Return [X, Y] of the center of cell containing provided text 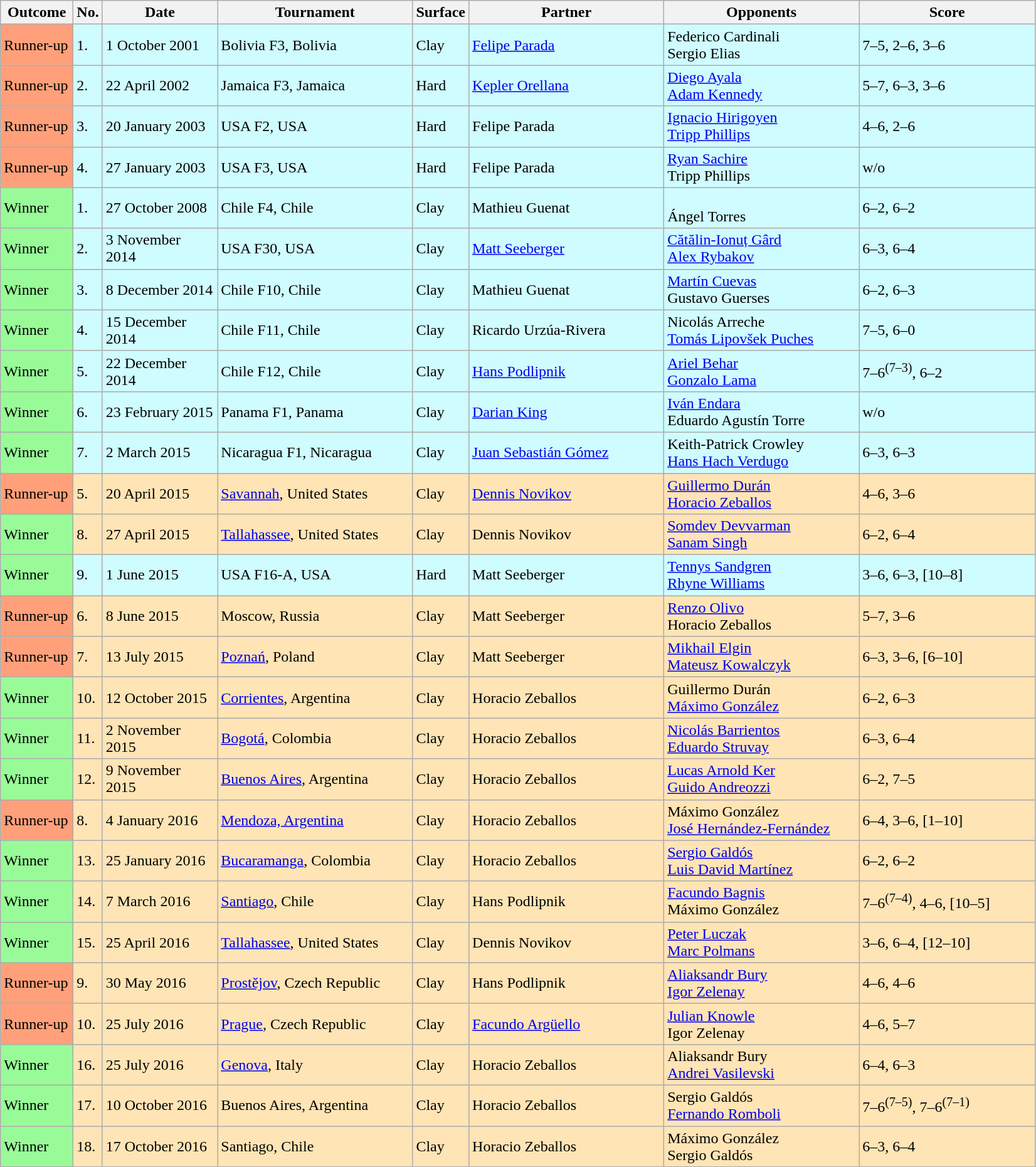
Julian Knowle Igor Zelenay [761, 1023]
Mendoza, Argentina [315, 820]
3 November 2014 [160, 248]
3–6, 6–3, [10–8] [947, 576]
Corrientes, Argentina [315, 697]
Chile F4, Chile [315, 208]
Sergio Galdós Fernando Romboli [761, 1105]
25 January 2016 [160, 860]
Diego Ayala Adam Kennedy [761, 85]
Federico Cardinali Sergio Elias [761, 45]
Nicolás Barrientos Eduardo Struvay [761, 739]
Renzo Olivo Horacio Zeballos [761, 616]
Sergio Galdós Luis David Martínez [761, 860]
6–4, 3–6, [1–10] [947, 820]
16. [88, 1065]
7–5, 6–0 [947, 330]
Tournament [315, 13]
Martín Cuevas Gustavo Guerses [761, 290]
7–6(7–3), 6–2 [947, 371]
15 December 2014 [160, 330]
Tennys Sandgren Rhyne Williams [761, 576]
Aliaksandr Bury Andrei Vasilevski [761, 1065]
17 October 2016 [160, 1146]
2 November 2015 [160, 739]
Guillermo Durán Máximo González [761, 697]
Poznań, Poland [315, 657]
Bucaramanga, Colombia [315, 860]
12 October 2015 [160, 697]
Guillermo Durán Horacio Zeballos [761, 493]
7–6(7–4), 4–6, [10–5] [947, 902]
Peter Luczak Marc Polmans [761, 942]
No. [88, 13]
Máximo González José Hernández-Fernández [761, 820]
20 April 2015 [160, 493]
5–7, 3–6 [947, 616]
Lucas Arnold Ker Guido Andreozzi [761, 779]
5–7, 6–3, 3–6 [947, 85]
Facundo Argüello [567, 1023]
6–2, 7–5 [947, 779]
Jamaica F3, Jamaica [315, 85]
22 December 2014 [160, 371]
Ryan Sachire Tripp Phillips [761, 167]
4–6, 2–6 [947, 127]
Kepler Orellana [567, 85]
Facundo Bagnis Máximo González [761, 902]
Máximo González Sergio Galdós [761, 1146]
13. [88, 860]
Ariel Behar Gonzalo Lama [761, 371]
Prague, Czech Republic [315, 1023]
Chile F12, Chile [315, 371]
4–6, 3–6 [947, 493]
Chile F11, Chile [315, 330]
Nicolás Arreche Tomás Lipovšek Puches [761, 330]
Darian King [567, 411]
1 October 2001 [160, 45]
7–6(7–5), 7–6(7–1) [947, 1105]
15. [88, 942]
3–6, 6–4, [12–10] [947, 942]
27 January 2003 [160, 167]
Savannah, United States [315, 493]
30 May 2016 [160, 983]
Ángel Torres [761, 208]
Ricardo Urzúa-Rivera [567, 330]
USA F16-A, USA [315, 576]
6–3, 6–3 [947, 453]
Chile F10, Chile [315, 290]
Opponents [761, 13]
23 February 2015 [160, 411]
8 June 2015 [160, 616]
25 April 2016 [160, 942]
Bogotá, Colombia [315, 739]
Moscow, Russia [315, 616]
Genova, Italy [315, 1065]
1 June 2015 [160, 576]
Juan Sebastián Gómez [567, 453]
4–6, 5–7 [947, 1023]
Nicaragua F1, Nicaragua [315, 453]
27 April 2015 [160, 534]
17. [88, 1105]
Somdev Devvarman Sanam Singh [761, 534]
Cătălin-Ionuț Gârd Alex Rybakov [761, 248]
4 January 2016 [160, 820]
Ignacio Hirigoyen Tripp Phillips [761, 127]
14. [88, 902]
12. [88, 779]
Prostějov, Czech Republic [315, 983]
Surface [441, 13]
USA F3, USA [315, 167]
Outcome [37, 13]
6–3, 3–6, [6–10] [947, 657]
Partner [567, 13]
10 October 2016 [160, 1105]
8 December 2014 [160, 290]
9 November 2015 [160, 779]
11. [88, 739]
Score [947, 13]
6–4, 6–3 [947, 1065]
Aliaksandr Bury Igor Zelenay [761, 983]
27 October 2008 [160, 208]
6–2, 6–4 [947, 534]
22 April 2002 [160, 85]
4–6, 4–6 [947, 983]
7–5, 2–6, 3–6 [947, 45]
Bolivia F3, Bolivia [315, 45]
Iván Endara Eduardo Agustín Torre [761, 411]
7 March 2016 [160, 902]
Panama F1, Panama [315, 411]
Date [160, 13]
USA F2, USA [315, 127]
Mikhail Elgin Mateusz Kowalczyk [761, 657]
18. [88, 1146]
2 March 2015 [160, 453]
13 July 2015 [160, 657]
Keith-Patrick Crowley Hans Hach Verdugo [761, 453]
USA F30, USA [315, 248]
20 January 2003 [160, 127]
